Extract the (x, y) coordinate from the center of the cell holding the provided text.  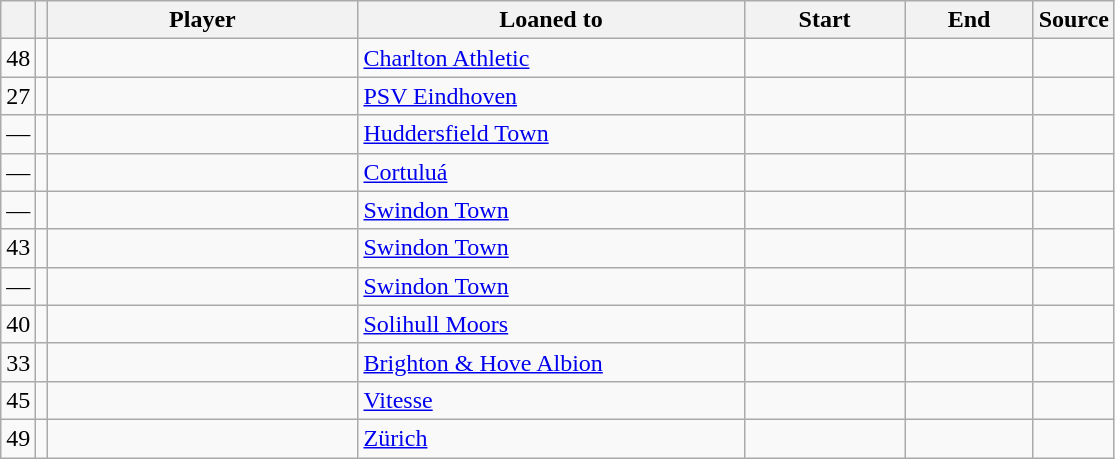
Start (824, 20)
Charlton Athletic (551, 58)
40 (18, 324)
45 (18, 400)
Zürich (551, 438)
End (969, 20)
33 (18, 362)
Solihull Moors (551, 324)
48 (18, 58)
Loaned to (551, 20)
Player (202, 20)
Cortuluá (551, 172)
PSV Eindhoven (551, 96)
49 (18, 438)
Huddersfield Town (551, 134)
27 (18, 96)
43 (18, 248)
Brighton & Hove Albion (551, 362)
Vitesse (551, 400)
Source (1074, 20)
